Search for the cell housing the specified text and yield its [X, Y] center coordinate. 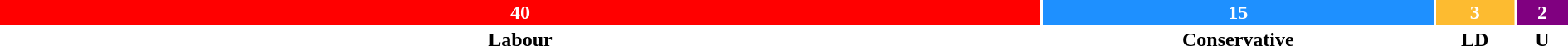
40 [520, 12]
15 [1238, 12]
2 [1542, 12]
3 [1475, 12]
